Scan for the cell matching the given text and deliver its [x, y] coordinate at center. 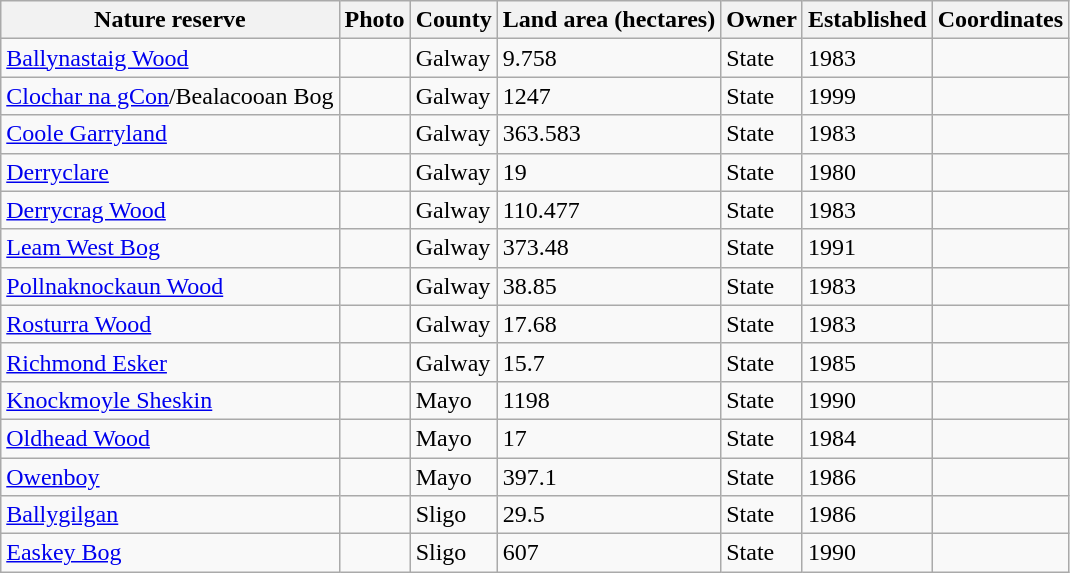
Established [867, 20]
Owenboy [170, 477]
1198 [608, 400]
1991 [867, 248]
397.1 [608, 477]
607 [608, 553]
19 [608, 172]
1980 [867, 172]
Owner [762, 20]
Nature reserve [170, 20]
17 [608, 438]
Easkey Bog [170, 553]
29.5 [608, 515]
Rosturra Wood [170, 324]
Ballynastaig Wood [170, 58]
Coordinates [1000, 20]
363.583 [608, 134]
Land area (hectares) [608, 20]
373.48 [608, 248]
9.758 [608, 58]
Clochar na gCon/Bealacooan Bog [170, 96]
1984 [867, 438]
Leam West Bog [170, 248]
Derrycrag Wood [170, 210]
Pollnaknockaun Wood [170, 286]
38.85 [608, 286]
1247 [608, 96]
Oldhead Wood [170, 438]
110.477 [608, 210]
Ballygilgan [170, 515]
1985 [867, 362]
Knockmoyle Sheskin [170, 400]
Photo [374, 20]
Coole Garryland [170, 134]
17.68 [608, 324]
15.7 [608, 362]
Derryclare [170, 172]
County [454, 20]
1999 [867, 96]
Richmond Esker [170, 362]
